Return [X, Y] of the center of cell containing provided text 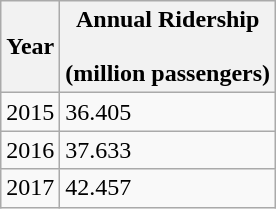
2017 [30, 188]
37.633 [168, 150]
Year [30, 47]
2015 [30, 112]
42.457 [168, 188]
36.405 [168, 112]
Annual Ridership (million passengers) [168, 47]
2016 [30, 150]
